Output the (X, Y) coordinate of the center of the cell containing the given text.  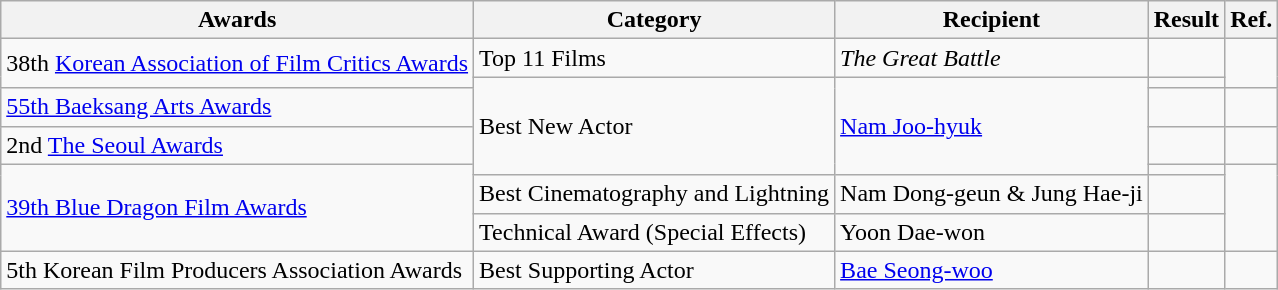
Nam Joo-hyuk (992, 126)
5th Korean Film Producers Association Awards (238, 270)
Best Cinematography and Lightning (654, 194)
39th Blue Dragon Film Awards (238, 208)
2nd The Seoul Awards (238, 145)
Result (1186, 20)
Category (654, 20)
Best New Actor (654, 126)
38th Korean Association of Film Critics Awards (238, 64)
Yoon Dae-won (992, 232)
Ref. (1252, 20)
Technical Award (Special Effects) (654, 232)
Nam Dong-geun & Jung Hae-ji (992, 194)
Top 11 Films (654, 58)
Awards (238, 20)
The Great Battle (992, 58)
Recipient (992, 20)
55th Baeksang Arts Awards (238, 107)
Bae Seong-woo (992, 270)
Best Supporting Actor (654, 270)
